Search for the cell housing the specified text and yield its (X, Y) center coordinate. 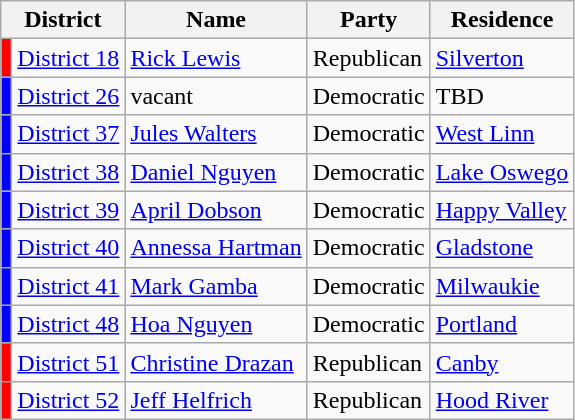
vacant (216, 96)
Milwaukie (502, 286)
District (63, 20)
Residence (502, 20)
Happy Valley (502, 210)
West Linn (502, 134)
District 40 (68, 248)
Jeff Helfrich (216, 400)
Canby (502, 362)
Hoa Nguyen (216, 324)
Lake Oswego (502, 172)
District 37 (68, 134)
TBD (502, 96)
April Dobson (216, 210)
Party (368, 20)
District 48 (68, 324)
Mark Gamba (216, 286)
District 39 (68, 210)
District 18 (68, 58)
Hood River (502, 400)
District 26 (68, 96)
Christine Drazan (216, 362)
District 51 (68, 362)
District 52 (68, 400)
Daniel Nguyen (216, 172)
District 38 (68, 172)
Rick Lewis (216, 58)
Annessa Hartman (216, 248)
District 41 (68, 286)
Name (216, 20)
Gladstone (502, 248)
Silverton (502, 58)
Portland (502, 324)
Jules Walters (216, 134)
